Extract the [X, Y] coordinate from the center of the cell holding the provided text.  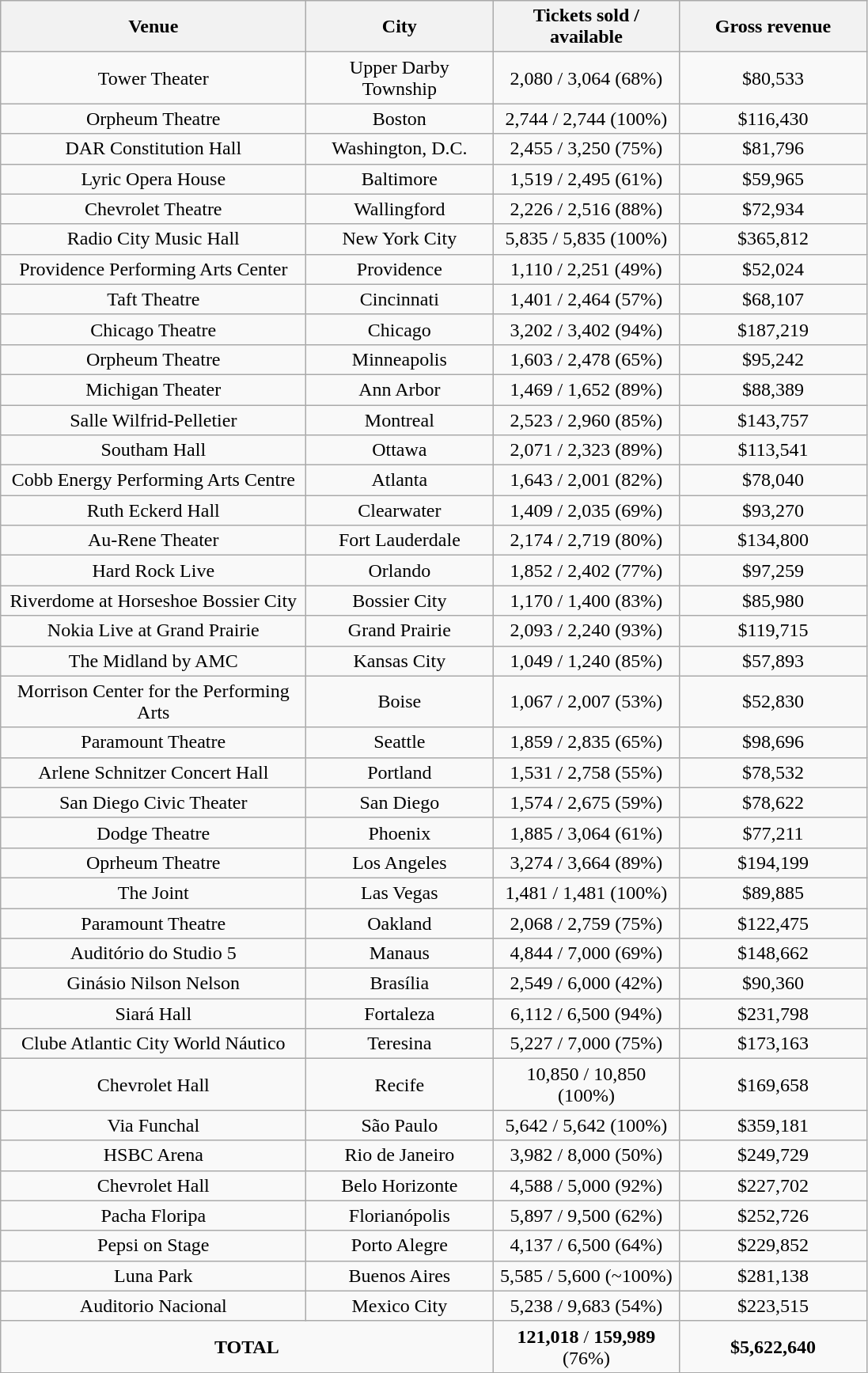
1,519 / 2,495 (61%) [586, 179]
Manaus [400, 954]
6,112 / 6,500 (94%) [586, 1014]
$281,138 [773, 1276]
Venue [154, 27]
Fort Lauderdale [400, 540]
Pepsi on Stage [154, 1246]
Ruth Eckerd Hall [154, 510]
Siará Hall [154, 1014]
Southam Hall [154, 450]
$78,040 [773, 480]
$59,965 [773, 179]
3,982 / 8,000 (50%) [586, 1155]
1,481 / 1,481 (100%) [586, 893]
Recife [400, 1084]
$173,163 [773, 1044]
The Midland by AMC [154, 661]
Porto Alegre [400, 1246]
Grand Prairie [400, 631]
Oakland [400, 924]
Via Funchal [154, 1125]
5,642 / 5,642 (100%) [586, 1125]
Cobb Energy Performing Arts Centre [154, 480]
$52,830 [773, 701]
$98,696 [773, 742]
Portland [400, 772]
Chicago Theatre [154, 329]
Phoenix [400, 833]
Upper Darby Township [400, 78]
5,835 / 5,835 (100%) [586, 239]
Ottawa [400, 450]
2,080 / 3,064 (68%) [586, 78]
2,068 / 2,759 (75%) [586, 924]
$80,533 [773, 78]
Ginásio Nilson Nelson [154, 984]
Riverdome at Horseshoe Bossier City [154, 601]
1,643 / 2,001 (82%) [586, 480]
DAR Constitution Hall [154, 149]
$95,242 [773, 359]
Teresina [400, 1044]
Radio City Music Hall [154, 239]
Florianópolis [400, 1216]
HSBC Arena [154, 1155]
$5,622,640 [773, 1347]
1,049 / 1,240 (85%) [586, 661]
Montreal [400, 420]
5,238 / 9,683 (54%) [586, 1306]
Dodge Theatre [154, 833]
1,469 / 1,652 (89%) [586, 389]
$72,934 [773, 209]
$119,715 [773, 631]
Bossier City [400, 601]
Boston [400, 119]
1,401 / 2,464 (57%) [586, 299]
5,585 / 5,600 (~100%) [586, 1276]
Providence Performing Arts Center [154, 269]
$85,980 [773, 601]
Oprheum Theatre [154, 863]
San Diego [400, 802]
$88,389 [773, 389]
Belo Horizonte [400, 1185]
Baltimore [400, 179]
$359,181 [773, 1125]
Cincinnati [400, 299]
City [400, 27]
4,844 / 7,000 (69%) [586, 954]
4,137 / 6,500 (64%) [586, 1246]
$78,622 [773, 802]
Brasília [400, 984]
Ann Arbor [400, 389]
$134,800 [773, 540]
Washington, D.C. [400, 149]
10,850 / 10,850 (100%) [586, 1084]
Auditorio Nacional [154, 1306]
Fortaleza [400, 1014]
$227,702 [773, 1185]
Rio de Janeiro [400, 1155]
$97,259 [773, 571]
2,226 / 2,516 (88%) [586, 209]
1,170 / 1,400 (83%) [586, 601]
Buenos Aires [400, 1276]
$148,662 [773, 954]
$116,430 [773, 119]
Mexico City [400, 1306]
$77,211 [773, 833]
Michigan Theater [154, 389]
1,067 / 2,007 (53%) [586, 701]
$90,360 [773, 984]
5,897 / 9,500 (62%) [586, 1216]
$52,024 [773, 269]
2,071 / 2,323 (89%) [586, 450]
3,202 / 3,402 (94%) [586, 329]
São Paulo [400, 1125]
2,174 / 2,719 (80%) [586, 540]
Chevrolet Theatre [154, 209]
Taft Theatre [154, 299]
Tower Theater [154, 78]
Arlene Schnitzer Concert Hall [154, 772]
2,744 / 2,744 (100%) [586, 119]
3,274 / 3,664 (89%) [586, 863]
121,018 / 159,989 (76%) [586, 1347]
$169,658 [773, 1084]
Los Angeles [400, 863]
Salle Wilfrid-Pelletier [154, 420]
$187,219 [773, 329]
$113,541 [773, 450]
1,531 / 2,758 (55%) [586, 772]
Nokia Live at Grand Prairie [154, 631]
$57,893 [773, 661]
$68,107 [773, 299]
Hard Rock Live [154, 571]
Providence [400, 269]
Wallingford [400, 209]
2,549 / 6,000 (42%) [586, 984]
$249,729 [773, 1155]
$89,885 [773, 893]
$229,852 [773, 1246]
Lyric Opera House [154, 179]
Las Vegas [400, 893]
1,110 / 2,251 (49%) [586, 269]
Pacha Floripa [154, 1216]
Kansas City [400, 661]
Clube Atlantic City World Náutico [154, 1044]
$93,270 [773, 510]
Tickets sold / available [586, 27]
Clearwater [400, 510]
Boise [400, 701]
Morrison Center for the Performing Arts [154, 701]
Orlando [400, 571]
Chicago [400, 329]
4,588 / 5,000 (92%) [586, 1185]
Atlanta [400, 480]
1,409 / 2,035 (69%) [586, 510]
Auditório do Studio 5 [154, 954]
$365,812 [773, 239]
The Joint [154, 893]
$223,515 [773, 1306]
$194,199 [773, 863]
1,574 / 2,675 (59%) [586, 802]
Luna Park [154, 1276]
$81,796 [773, 149]
TOTAL [247, 1347]
New York City [400, 239]
2,455 / 3,250 (75%) [586, 149]
1,603 / 2,478 (65%) [586, 359]
$231,798 [773, 1014]
1,852 / 2,402 (77%) [586, 571]
Au-Rene Theater [154, 540]
1,859 / 2,835 (65%) [586, 742]
Seattle [400, 742]
2,523 / 2,960 (85%) [586, 420]
2,093 / 2,240 (93%) [586, 631]
$143,757 [773, 420]
$78,532 [773, 772]
Gross revenue [773, 27]
San Diego Civic Theater [154, 802]
$122,475 [773, 924]
1,885 / 3,064 (61%) [586, 833]
Minneapolis [400, 359]
$252,726 [773, 1216]
5,227 / 7,000 (75%) [586, 1044]
